For the text-containing cell, return its midpoint in [X, Y] coordinate format. 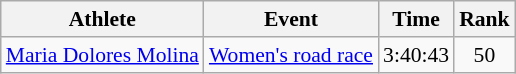
Athlete [102, 19]
50 [484, 55]
Time [416, 19]
3:40:43 [416, 55]
Event [291, 19]
Maria Dolores Molina [102, 55]
Women's road race [291, 55]
Rank [484, 19]
